Output the [X, Y] coordinate of the center of the cell containing the given text.  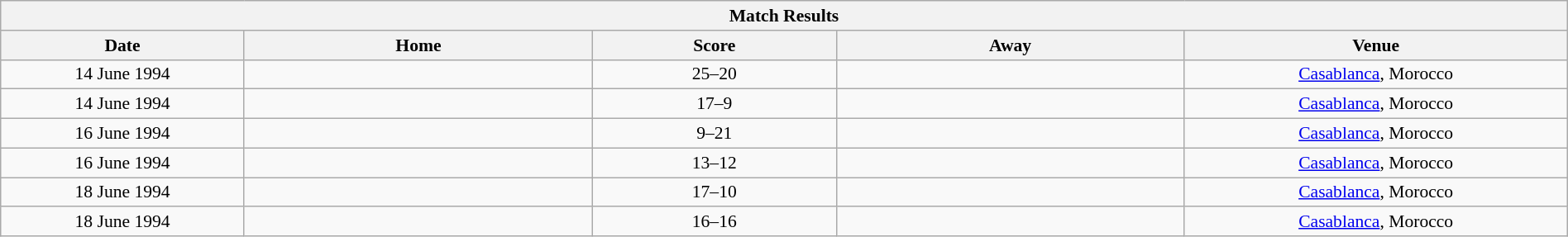
Score [715, 45]
17–10 [715, 192]
17–9 [715, 104]
16–16 [715, 222]
Home [418, 45]
Venue [1376, 45]
9–21 [715, 134]
Away [1011, 45]
Date [122, 45]
Match Results [784, 16]
25–20 [715, 74]
13–12 [715, 163]
